From the cell containing the given text, extract its center point as (X, Y) coordinate. 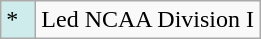
* (18, 20)
Led NCAA Division I (148, 20)
